Return the (x, y) coordinate for the center point of the cell that contains the specified text.  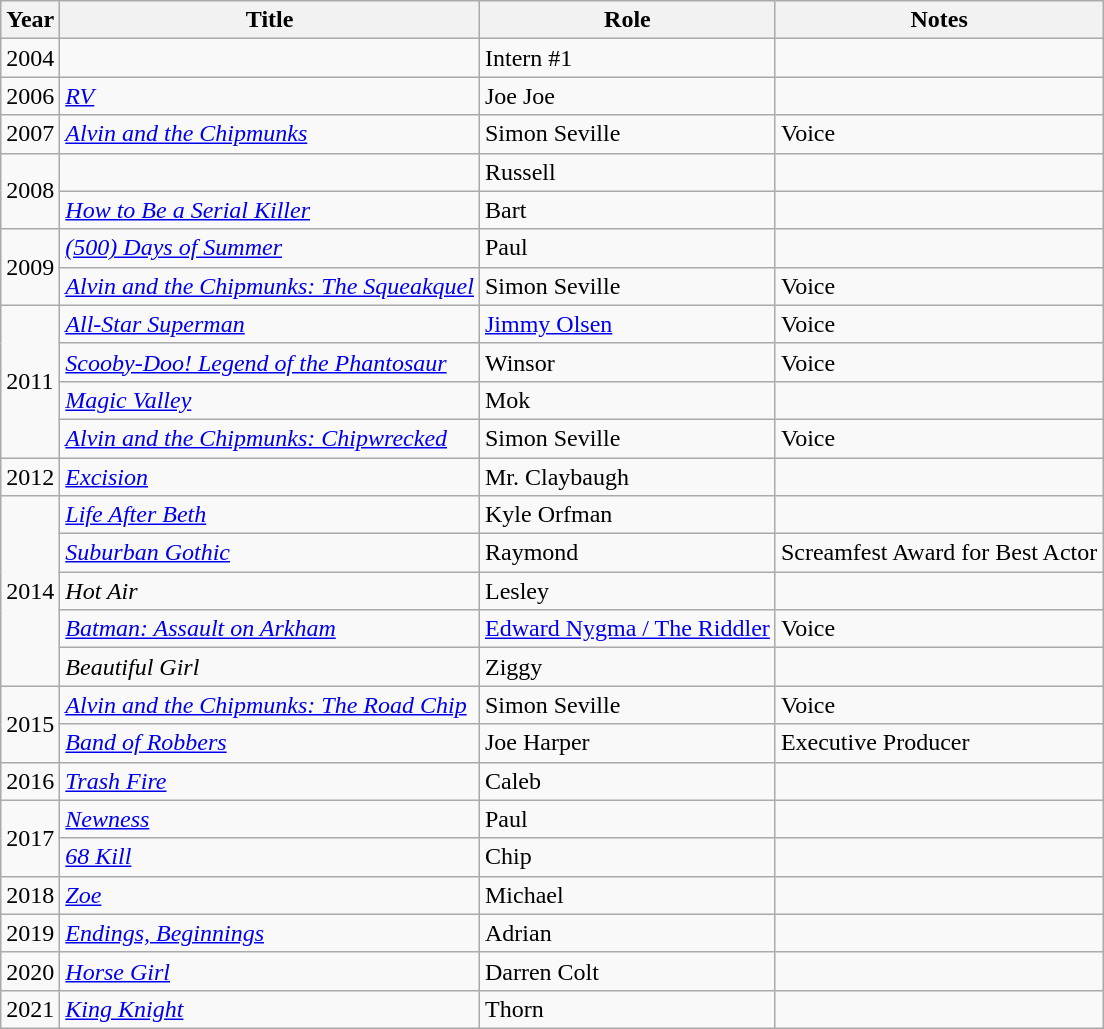
2020 (30, 971)
How to Be a Serial Killer (270, 210)
2011 (30, 381)
Notes (938, 20)
Year (30, 20)
Intern #1 (627, 58)
Horse Girl (270, 971)
2009 (30, 267)
Winsor (627, 362)
Hot Air (270, 591)
2006 (30, 96)
Band of Robbers (270, 743)
Life After Beth (270, 515)
Endings, Beginnings (270, 933)
Bart (627, 210)
2017 (30, 838)
Alvin and the Chipmunks: The Road Chip (270, 705)
Role (627, 20)
2008 (30, 191)
Lesley (627, 591)
Zoe (270, 895)
(500) Days of Summer (270, 248)
Edward Nygma / The Riddler (627, 629)
Joe Harper (627, 743)
2016 (30, 781)
2018 (30, 895)
Darren Colt (627, 971)
Kyle Orfman (627, 515)
Alvin and the Chipmunks: The Squeakquel (270, 286)
Suburban Gothic (270, 553)
Chip (627, 857)
Mr. Claybaugh (627, 477)
Newness (270, 819)
2012 (30, 477)
2014 (30, 591)
Alvin and the Chipmunks (270, 134)
Adrian (627, 933)
68 Kill (270, 857)
Title (270, 20)
Michael (627, 895)
2015 (30, 724)
Screamfest Award for Best Actor (938, 553)
All-Star Superman (270, 324)
Ziggy (627, 667)
2019 (30, 933)
Mok (627, 400)
Excision (270, 477)
Executive Producer (938, 743)
2007 (30, 134)
Beautiful Girl (270, 667)
Batman: Assault on Arkham (270, 629)
Scooby-Doo! Legend of the Phantosaur (270, 362)
Thorn (627, 1009)
Joe Joe (627, 96)
King Knight (270, 1009)
Caleb (627, 781)
Magic Valley (270, 400)
Russell (627, 172)
RV (270, 96)
Trash Fire (270, 781)
Jimmy Olsen (627, 324)
Alvin and the Chipmunks: Chipwrecked (270, 438)
2021 (30, 1009)
2004 (30, 58)
Raymond (627, 553)
